From the cell containing the given text, extract its center point as (x, y) coordinate. 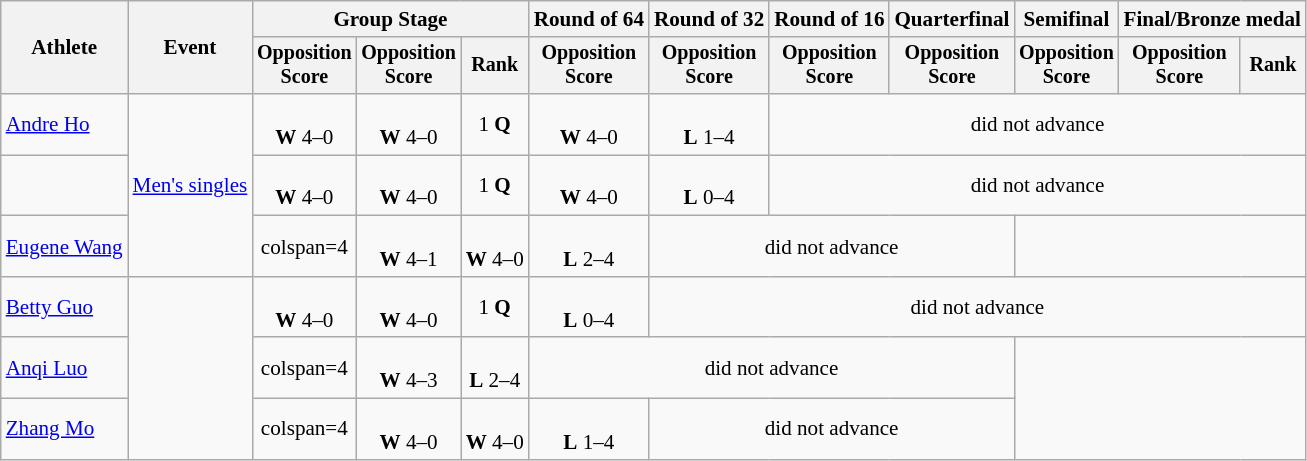
Betty Guo (64, 308)
Eugene Wang (64, 246)
Round of 16 (829, 18)
Athlete (64, 48)
Group Stage (390, 18)
Event (190, 48)
Quarterfinal (952, 18)
W 4–3 (408, 368)
Andre Ho (64, 124)
Round of 32 (709, 18)
Anqi Luo (64, 368)
Men's singles (190, 186)
Semifinal (1066, 18)
Round of 64 (589, 18)
Zhang Mo (64, 428)
Final/Bronze medal (1212, 18)
W 4–1 (408, 246)
